Identify which cell holds the provided text, then report its (x, y) central coordinate. 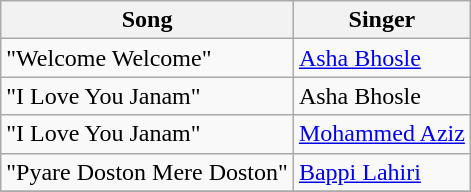
Mohammed Aziz (382, 134)
Singer (382, 20)
"Welcome Welcome" (148, 58)
Song (148, 20)
"Pyare Doston Mere Doston" (148, 172)
Bappi Lahiri (382, 172)
